Scan for the cell matching the given text and deliver its (X, Y) coordinate at center. 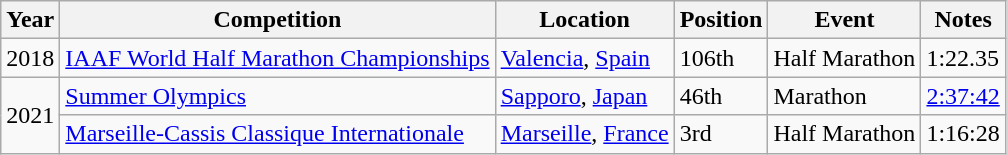
1:16:28 (963, 134)
Marathon (844, 96)
Summer Olympics (278, 96)
Marseille-Cassis Classique Internationale (278, 134)
2:37:42 (963, 96)
Event (844, 20)
2018 (30, 58)
Notes (963, 20)
1:22.35 (963, 58)
2021 (30, 115)
Competition (278, 20)
Sapporo, Japan (584, 96)
106th (721, 58)
46th (721, 96)
Position (721, 20)
IAAF World Half Marathon Championships (278, 58)
3rd (721, 134)
Location (584, 20)
Valencia, Spain (584, 58)
Marseille, France (584, 134)
Year (30, 20)
